Extract the (x, y) coordinate from the center of the cell holding the provided text.  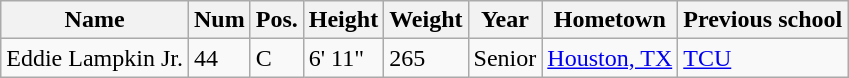
Num (219, 20)
Hometown (610, 20)
265 (426, 58)
Name (95, 20)
TCU (763, 58)
Pos. (276, 20)
44 (219, 58)
Eddie Lampkin Jr. (95, 58)
Weight (426, 20)
Height (343, 20)
6' 11" (343, 58)
C (276, 58)
Previous school (763, 20)
Year (505, 20)
Houston, TX (610, 58)
Senior (505, 58)
